Find where the given text appears and provide that cell's center as (x, y) coordinate. 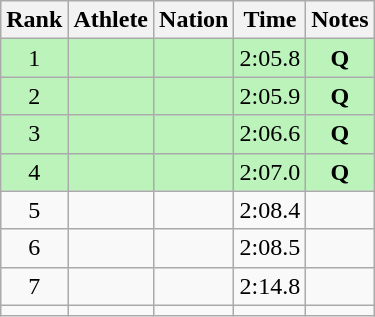
2:08.5 (270, 248)
4 (34, 172)
Rank (34, 20)
3 (34, 134)
2:05.8 (270, 58)
5 (34, 210)
2:07.0 (270, 172)
2 (34, 96)
1 (34, 58)
7 (34, 286)
Time (270, 20)
Notes (340, 20)
6 (34, 248)
2:06.6 (270, 134)
Athlete (111, 20)
Nation (194, 20)
2:14.8 (270, 286)
2:08.4 (270, 210)
2:05.9 (270, 96)
